Return the (x, y) coordinate for the center point of the cell that contains the specified text.  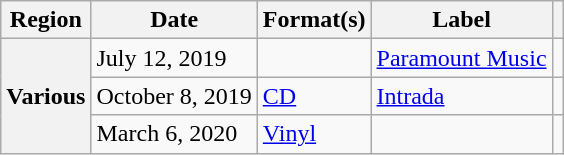
Paramount Music (462, 58)
CD (314, 96)
Date (174, 20)
Format(s) (314, 20)
Various (46, 96)
Region (46, 20)
Vinyl (314, 134)
Intrada (462, 96)
Label (462, 20)
March 6, 2020 (174, 134)
October 8, 2019 (174, 96)
July 12, 2019 (174, 58)
